Scan for the cell matching the given text and deliver its (x, y) coordinate at center. 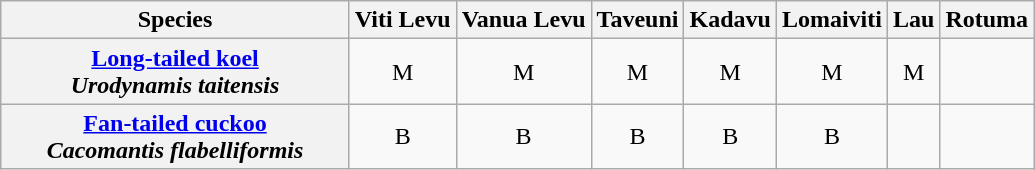
Taveuni (638, 20)
Viti Levu (402, 20)
Long-tailed koelUrodynamis taitensis (176, 72)
Fan-tailed cuckooCacomantis flabelliformis (176, 136)
Vanua Levu (524, 20)
Kadavu (730, 20)
Rotuma (987, 20)
Species (176, 20)
Lomaiviti (832, 20)
Lau (913, 20)
